Return the (X, Y) coordinate for the center point of the cell that contains the specified text.  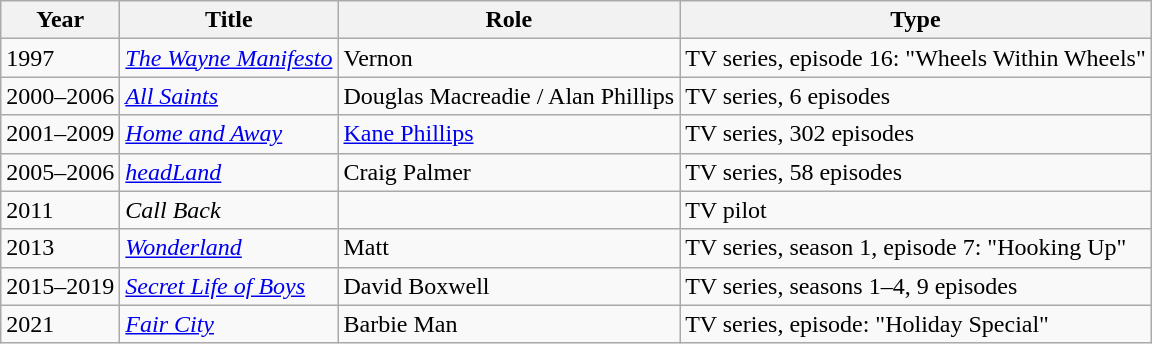
Wonderland (229, 248)
2011 (60, 210)
2021 (60, 324)
Fair City (229, 324)
Role (509, 20)
Secret Life of Boys (229, 286)
Year (60, 20)
Kane Phillips (509, 134)
Matt (509, 248)
1997 (60, 58)
Vernon (509, 58)
headLand (229, 172)
TV series, episode: "Holiday Special" (916, 324)
Type (916, 20)
TV series, 58 episodes (916, 172)
TV series, 302 episodes (916, 134)
Call Back (229, 210)
2013 (60, 248)
Home and Away (229, 134)
2000–2006 (60, 96)
Craig Palmer (509, 172)
David Boxwell (509, 286)
2001–2009 (60, 134)
TV series, season 1, episode 7: "Hooking Up" (916, 248)
Barbie Man (509, 324)
The Wayne Manifesto (229, 58)
TV pilot (916, 210)
TV series, seasons 1–4, 9 episodes (916, 286)
Douglas Macreadie / Alan Phillips (509, 96)
TV series, 6 episodes (916, 96)
Title (229, 20)
All Saints (229, 96)
2015–2019 (60, 286)
2005–2006 (60, 172)
TV series, episode 16: "Wheels Within Wheels" (916, 58)
